For the text-containing cell, return its midpoint in [x, y] coordinate format. 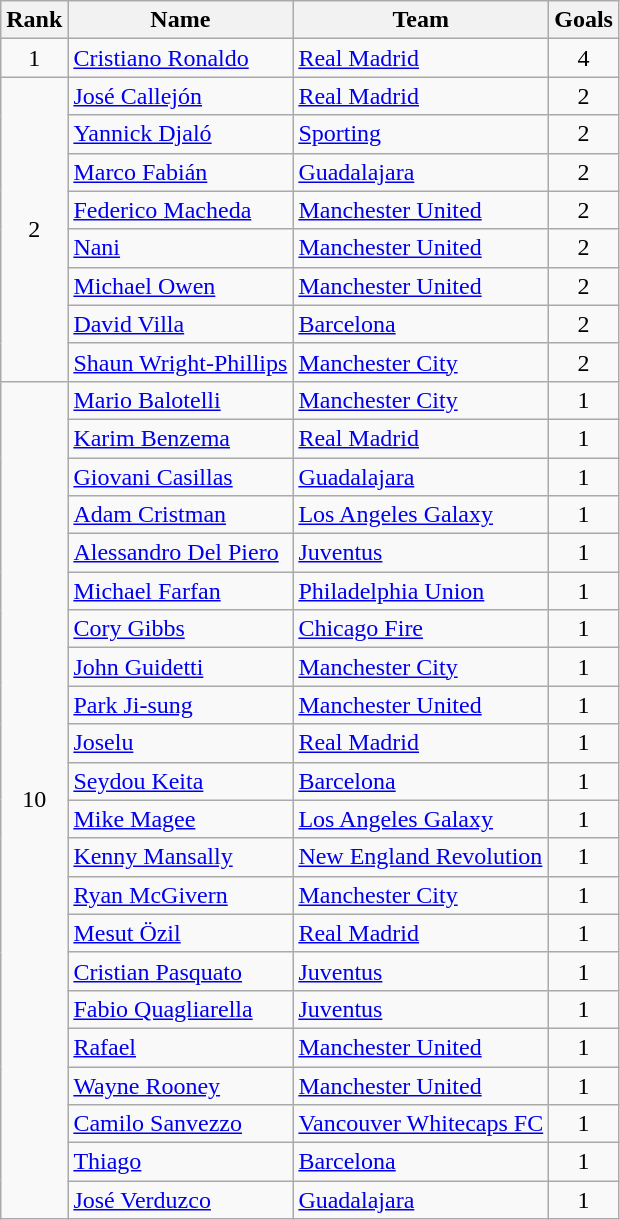
Yannick Djaló [180, 134]
Adam Cristman [180, 515]
Michael Owen [180, 286]
Camilo Sanvezzo [180, 1124]
New England Revolution [421, 857]
Ryan McGivern [180, 895]
Team [421, 20]
Mesut Özil [180, 933]
Thiago [180, 1162]
Seydou Keita [180, 781]
José Verduzco [180, 1200]
Kenny Mansally [180, 857]
Alessandro Del Piero [180, 553]
Mike Magee [180, 819]
Giovani Casillas [180, 477]
Park Ji-sung [180, 705]
Vancouver Whitecaps FC [421, 1124]
Goals [584, 20]
Michael Farfan [180, 591]
Nani [180, 248]
Karim Benzema [180, 438]
Chicago Fire [421, 629]
Cory Gibbs [180, 629]
Wayne Rooney [180, 1085]
Cristiano Ronaldo [180, 58]
John Guidetti [180, 667]
Shaun Wright-Phillips [180, 362]
4 [584, 58]
Rafael [180, 1047]
Sporting [421, 134]
Fabio Quagliarella [180, 1009]
Name [180, 20]
10 [34, 800]
Federico Macheda [180, 210]
Cristian Pasquato [180, 971]
Marco Fabián [180, 172]
Rank [34, 20]
José Callejón [180, 96]
David Villa [180, 324]
Mario Balotelli [180, 400]
Joselu [180, 743]
Philadelphia Union [421, 591]
